Search for the cell housing the specified text and yield its [x, y] center coordinate. 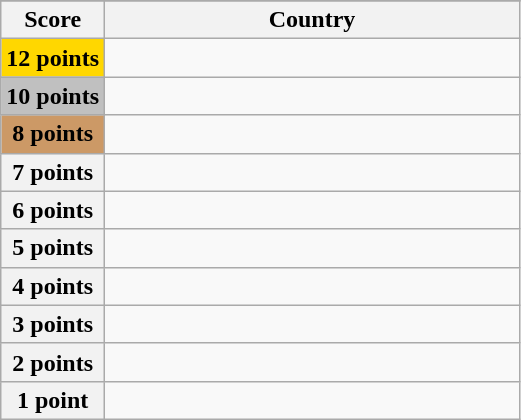
Country [312, 20]
7 points [53, 172]
12 points [53, 58]
6 points [53, 210]
2 points [53, 362]
5 points [53, 248]
4 points [53, 286]
1 point [53, 400]
Score [53, 20]
10 points [53, 96]
8 points [53, 134]
3 points [53, 324]
